Find where the given text appears and provide that cell's center as [X, Y] coordinate. 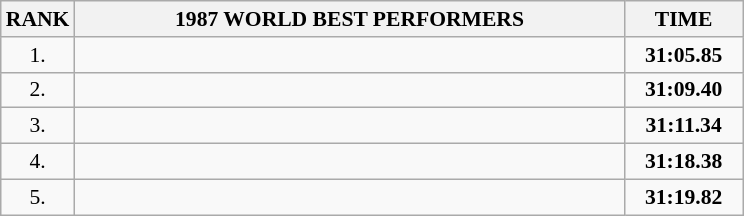
31:19.82 [684, 197]
31:05.85 [684, 55]
31:09.40 [684, 90]
4. [38, 162]
TIME [684, 19]
RANK [38, 19]
2. [38, 90]
31:11.34 [684, 126]
1987 WORLD BEST PERFORMERS [349, 19]
31:18.38 [684, 162]
3. [38, 126]
1. [38, 55]
5. [38, 197]
